Determine the [X, Y] coordinate at the center of the cell enclosing the given text.  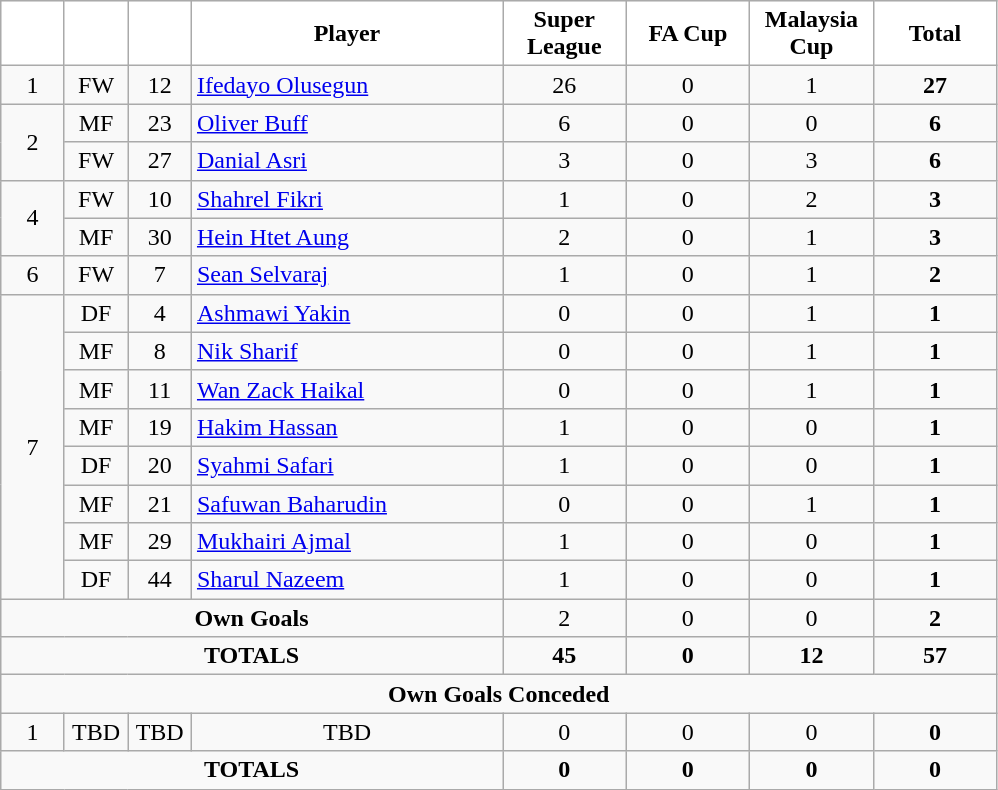
44 [160, 580]
29 [160, 542]
Hein Htet Aung [346, 237]
19 [160, 427]
Sharul Nazeem [346, 580]
23 [160, 123]
Oliver Buff [346, 123]
45 [564, 656]
Ifedayo Olusegun [346, 85]
21 [160, 503]
Safuwan Baharudin [346, 503]
Hakim Hassan [346, 427]
Total [935, 34]
Sean Selvaraj [346, 275]
11 [160, 389]
30 [160, 237]
Shahrel Fikri [346, 199]
8 [160, 351]
20 [160, 465]
Own Goals [252, 618]
Syahmi Safari [346, 465]
Super League [564, 34]
Ashmawi Yakin [346, 313]
Own Goals Conceded [499, 694]
26 [564, 85]
FA Cup [688, 34]
Malaysia Cup [812, 34]
57 [935, 656]
Danial Asri [346, 161]
Nik Sharif [346, 351]
Wan Zack Haikal [346, 389]
10 [160, 199]
Player [346, 34]
Mukhairi Ajmal [346, 542]
